Determine the (X, Y) coordinate at the center of the cell enclosing the given text.  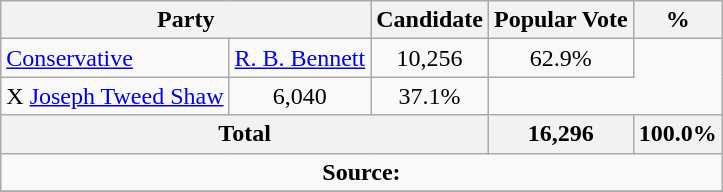
Conservative (115, 58)
10,256 (430, 58)
16,296 (560, 134)
Popular Vote (560, 20)
37.1% (430, 96)
Candidate (430, 20)
Total (245, 134)
100.0% (678, 134)
6,040 (300, 96)
Source: (362, 172)
% (678, 20)
62.9% (560, 58)
R. B. Bennett (300, 58)
X Joseph Tweed Shaw (115, 96)
Party (186, 20)
